From the cell containing the given text, extract its center point as (X, Y) coordinate. 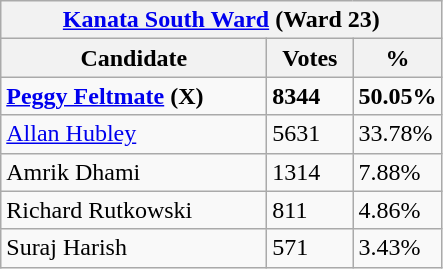
Richard Rutkowski (134, 210)
Kanata South Ward (Ward 23) (222, 20)
% (398, 58)
Votes (310, 58)
Candidate (134, 58)
571 (310, 248)
Suraj Harish (134, 248)
8344 (310, 96)
50.05% (398, 96)
811 (310, 210)
Allan Hubley (134, 134)
Amrik Dhami (134, 172)
3.43% (398, 248)
1314 (310, 172)
5631 (310, 134)
33.78% (398, 134)
4.86% (398, 210)
7.88% (398, 172)
Peggy Feltmate (X) (134, 96)
